Provide the [x, y] coordinate of the cell's center where the given text is located.  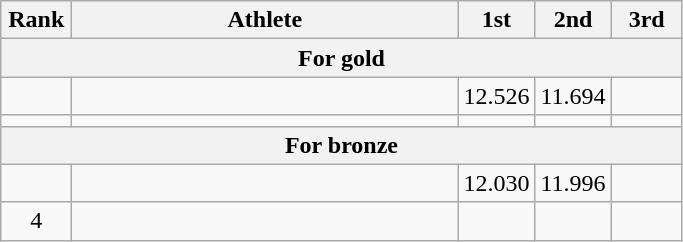
11.996 [573, 183]
4 [36, 221]
Rank [36, 20]
11.694 [573, 96]
3rd [646, 20]
For bronze [342, 145]
For gold [342, 58]
Athlete [265, 20]
12.030 [496, 183]
1st [496, 20]
12.526 [496, 96]
2nd [573, 20]
